Return (X, Y) of the center of cell containing provided text 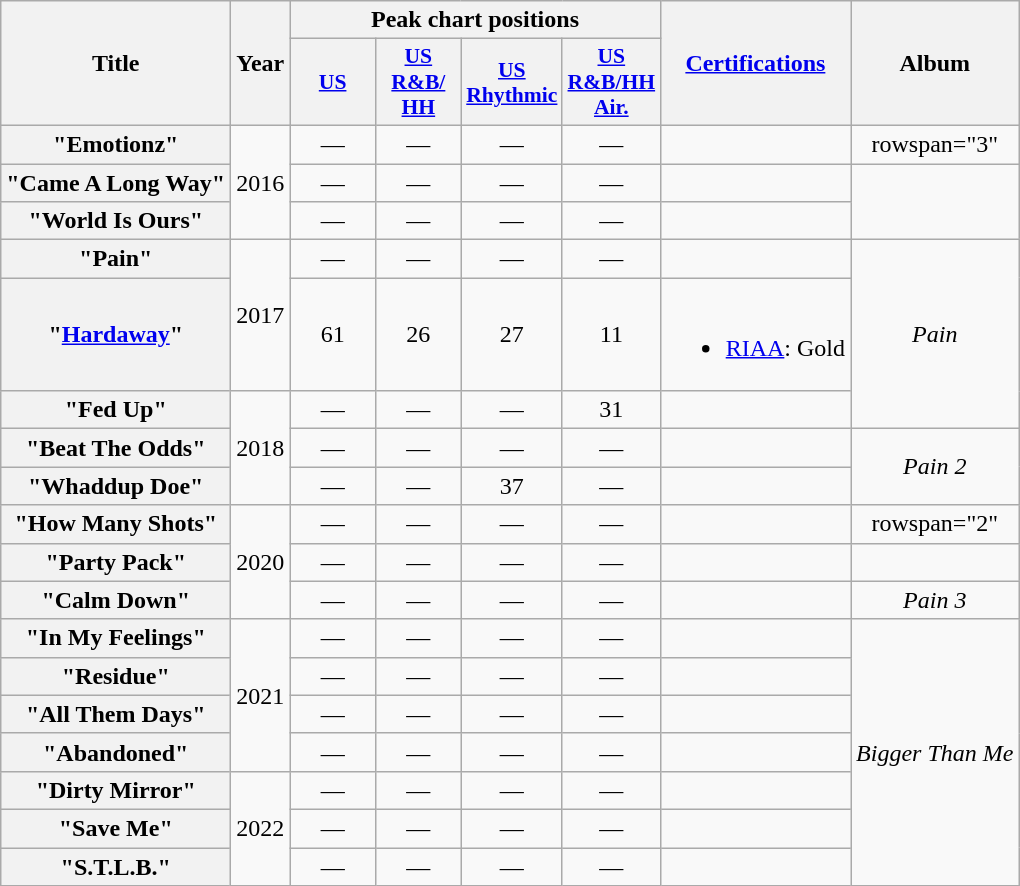
RIAA: Gold (755, 334)
"Dirty Mirror" (116, 790)
"Save Me" (116, 828)
Year (260, 64)
"Fed Up" (116, 410)
Album (935, 64)
Certifications (755, 64)
Bigger Than Me (935, 752)
Peak chart positions (475, 20)
2016 (260, 182)
"Residue" (116, 676)
2021 (260, 695)
Pain 3 (935, 600)
"In My Feelings" (116, 638)
"Emotionz" (116, 144)
"Beat The Odds" (116, 448)
Pain 2 (935, 467)
USR&B/HH (418, 82)
"Calm Down" (116, 600)
US (333, 82)
"Whaddup Doe" (116, 486)
26 (418, 334)
"World Is Ours" (116, 221)
Title (116, 64)
2020 (260, 562)
"Party Pack" (116, 562)
"Pain" (116, 259)
11 (611, 334)
37 (512, 486)
61 (333, 334)
"All Them Days" (116, 714)
USR&B/HHAir. (611, 82)
31 (611, 410)
2017 (260, 316)
"Abandoned" (116, 752)
"Came A Long Way" (116, 183)
rowspan="2" (935, 524)
27 (512, 334)
Pain (935, 334)
"How Many Shots" (116, 524)
"Hardaway" (116, 334)
rowspan="3" (935, 144)
USRhythmic (512, 82)
2022 (260, 828)
"S.T.L.B." (116, 867)
2018 (260, 448)
